Extract the (x, y) coordinate from the center of the cell holding the provided text.  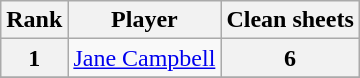
6 (290, 58)
Clean sheets (290, 20)
1 (34, 58)
Player (144, 20)
Rank (34, 20)
Jane Campbell (144, 58)
